Return [X, Y] of the center of cell containing provided text 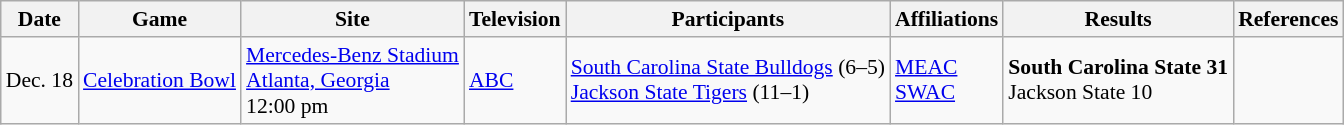
Dec. 18 [40, 80]
Results [1118, 19]
South Carolina State 31Jackson State 10 [1118, 80]
ABC [515, 80]
Celebration Bowl [160, 80]
Participants [728, 19]
Television [515, 19]
Game [160, 19]
South Carolina State Bulldogs (6–5)Jackson State Tigers (11–1) [728, 80]
MEACSWAC [946, 80]
Date [40, 19]
References [1288, 19]
Affiliations [946, 19]
Site [352, 19]
Mercedes-Benz StadiumAtlanta, Georgia12:00 pm [352, 80]
